Pinpoint the cell where the given text exists, returning its [x, y] midpoint coordinate. 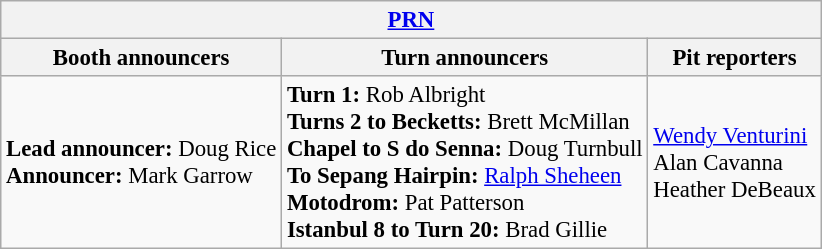
Wendy VenturiniAlan CavannaHeather DeBeaux [734, 162]
Booth announcers [142, 58]
Pit reporters [734, 58]
Turn announcers [465, 58]
Lead announcer: Doug RiceAnnouncer: Mark Garrow [142, 162]
PRN [411, 20]
